Output the (x, y) coordinate of the center of the cell containing the given text.  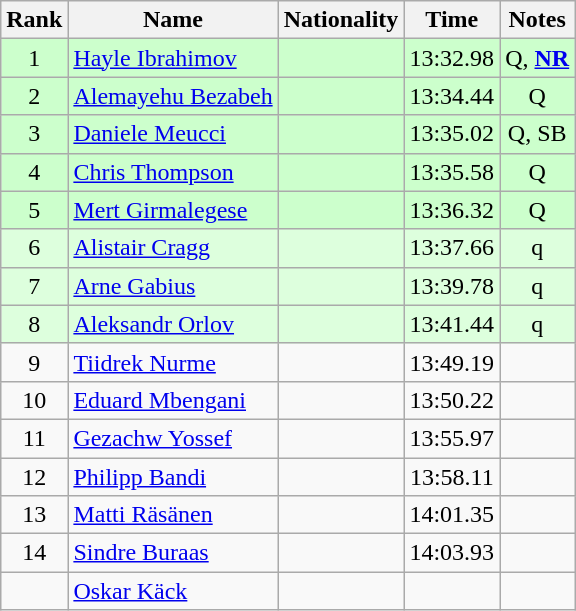
12 (34, 477)
5 (34, 210)
Oskar Käck (173, 591)
13:32.98 (452, 58)
9 (34, 362)
Sindre Buraas (173, 553)
1 (34, 58)
Q, NR (538, 58)
Notes (538, 20)
13:50.22 (452, 400)
Gezachw Yossef (173, 438)
Mert Girmalegese (173, 210)
Rank (34, 20)
8 (34, 324)
Nationality (341, 20)
Matti Räsänen (173, 515)
14:03.93 (452, 553)
14 (34, 553)
4 (34, 172)
13:36.32 (452, 210)
Time (452, 20)
Arne Gabius (173, 286)
13:35.58 (452, 172)
13:41.44 (452, 324)
Hayle Ibrahimov (173, 58)
Tiidrek Nurme (173, 362)
13:37.66 (452, 248)
Aleksandr Orlov (173, 324)
13:58.11 (452, 477)
13:35.02 (452, 134)
Philipp Bandi (173, 477)
14:01.35 (452, 515)
Daniele Meucci (173, 134)
13:39.78 (452, 286)
3 (34, 134)
Name (173, 20)
Chris Thompson (173, 172)
11 (34, 438)
Q, SB (538, 134)
13:34.44 (452, 96)
6 (34, 248)
13:55.97 (452, 438)
10 (34, 400)
Eduard Mbengani (173, 400)
7 (34, 286)
13:49.19 (452, 362)
Alemayehu Bezabeh (173, 96)
13 (34, 515)
Alistair Cragg (173, 248)
2 (34, 96)
